Find where the given text appears and provide that cell's center as [x, y] coordinate. 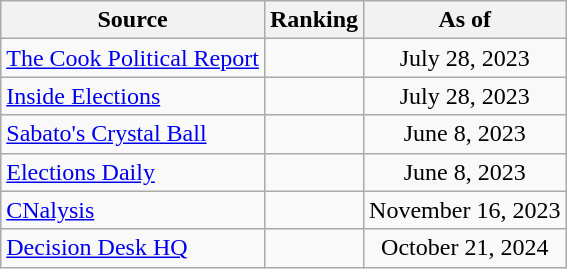
Inside Elections [133, 96]
Ranking [314, 20]
October 21, 2024 [465, 248]
Elections Daily [133, 172]
As of [465, 20]
Decision Desk HQ [133, 248]
The Cook Political Report [133, 58]
November 16, 2023 [465, 210]
CNalysis [133, 210]
Source [133, 20]
Sabato's Crystal Ball [133, 134]
